Extract the [X, Y] coordinate from the center of the cell holding the provided text.  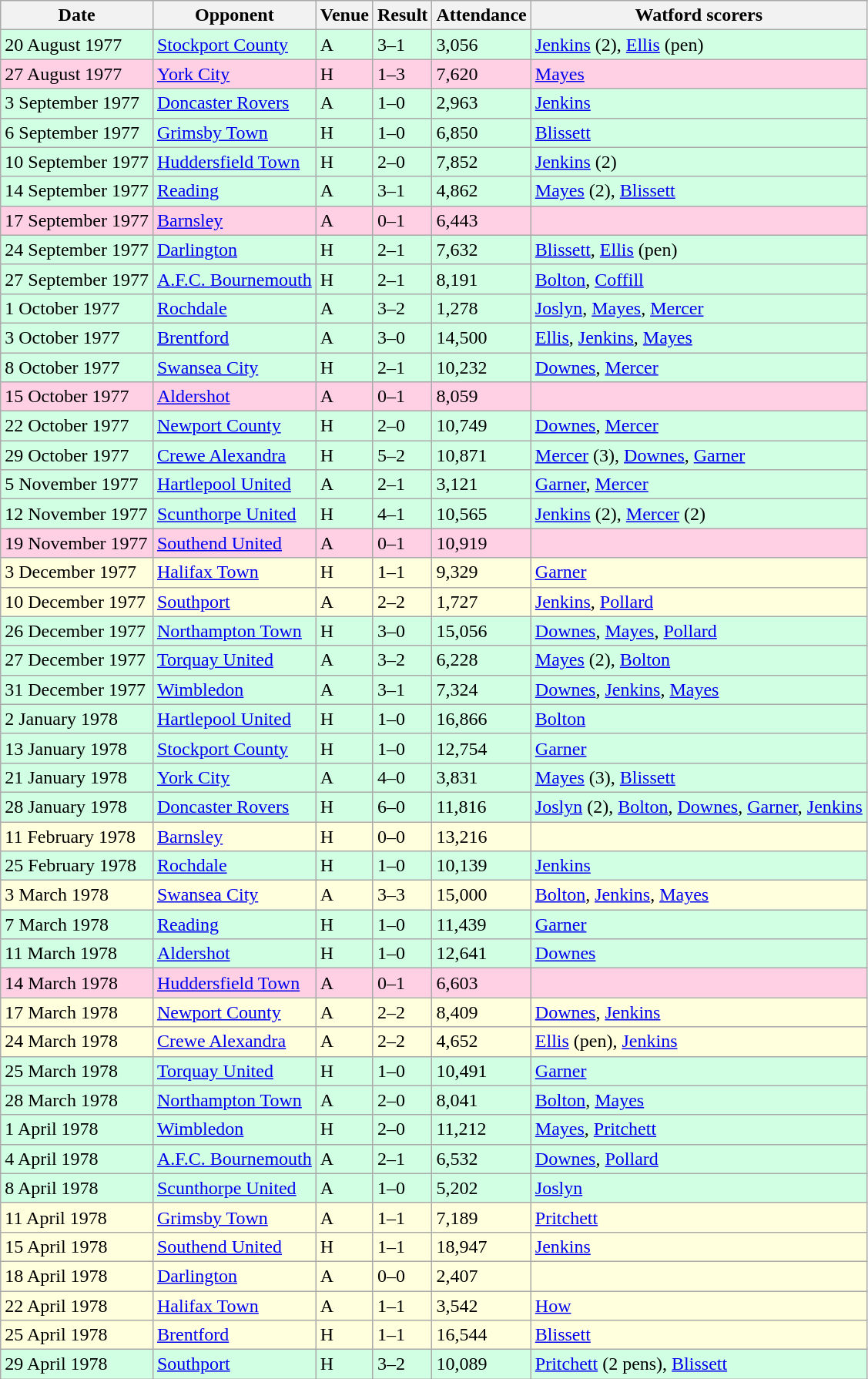
3 December 1977 [77, 572]
5 November 1977 [77, 485]
Downes, Jenkins [699, 1012]
1,278 [481, 308]
Mayes (2), Bolton [699, 660]
8,041 [481, 1100]
17 September 1977 [77, 220]
11,816 [481, 807]
Bolton, Coffill [699, 279]
Mayes, Pritchett [699, 1129]
9,329 [481, 572]
7,189 [481, 1217]
10 December 1977 [77, 602]
8,409 [481, 1012]
28 March 1978 [77, 1100]
Jenkins (2), Ellis (pen) [699, 45]
8,191 [481, 279]
7,852 [481, 162]
29 October 1977 [77, 455]
8 October 1977 [77, 367]
27 August 1977 [77, 74]
4–1 [402, 514]
Ellis (pen), Jenkins [699, 1042]
8 April 1978 [77, 1188]
11 February 1978 [77, 836]
Bolton [699, 719]
5–2 [402, 455]
14 September 1977 [77, 191]
How [699, 1306]
Pritchett (2 pens), Blissett [699, 1364]
13,216 [481, 836]
25 March 1978 [77, 1071]
6 September 1977 [77, 133]
Mayes (3), Blissett [699, 777]
3,831 [481, 777]
12 November 1977 [77, 514]
2,407 [481, 1276]
17 March 1978 [77, 1012]
Watford scorers [699, 15]
26 December 1977 [77, 631]
11,439 [481, 924]
10,749 [481, 426]
20 August 1977 [77, 45]
15 October 1977 [77, 397]
4,862 [481, 191]
6,850 [481, 133]
2 January 1978 [77, 719]
Downes [699, 954]
24 September 1977 [77, 250]
1 October 1977 [77, 308]
10 September 1977 [77, 162]
Downes, Pollard [699, 1159]
Result [402, 15]
3 March 1978 [77, 895]
11 April 1978 [77, 1217]
25 February 1978 [77, 866]
7,324 [481, 689]
Jenkins (2), Mercer (2) [699, 514]
Downes, Mayes, Pollard [699, 631]
22 April 1978 [77, 1306]
3–3 [402, 895]
3,121 [481, 485]
13 January 1978 [77, 748]
7,620 [481, 74]
Pritchett [699, 1217]
3,056 [481, 45]
5,202 [481, 1188]
Attendance [481, 15]
Jenkins (2) [699, 162]
27 December 1977 [77, 660]
Ellis, Jenkins, Mayes [699, 337]
16,866 [481, 719]
8,059 [481, 397]
10,871 [481, 455]
3 September 1977 [77, 103]
31 December 1977 [77, 689]
6,228 [481, 660]
25 April 1978 [77, 1335]
29 April 1978 [77, 1364]
6–0 [402, 807]
Mayes (2), Blissett [699, 191]
27 September 1977 [77, 279]
1 April 1978 [77, 1129]
Garner, Mercer [699, 485]
28 January 1978 [77, 807]
4 April 1978 [77, 1159]
10,491 [481, 1071]
Downes, Jenkins, Mayes [699, 689]
Date [77, 15]
2,963 [481, 103]
3 October 1977 [77, 337]
4–0 [402, 777]
10,565 [481, 514]
Bolton, Jenkins, Mayes [699, 895]
21 January 1978 [77, 777]
10,089 [481, 1364]
11,212 [481, 1129]
Bolton, Mayes [699, 1100]
12,641 [481, 954]
Jenkins, Pollard [699, 602]
10,232 [481, 367]
10,919 [481, 543]
Venue [344, 15]
18 April 1978 [77, 1276]
15 April 1978 [77, 1246]
14 March 1978 [77, 983]
6,532 [481, 1159]
10,139 [481, 866]
Joslyn [699, 1188]
19 November 1977 [77, 543]
16,544 [481, 1335]
4,652 [481, 1042]
6,443 [481, 220]
22 October 1977 [77, 426]
18,947 [481, 1246]
Joslyn, Mayes, Mercer [699, 308]
24 March 1978 [77, 1042]
1–3 [402, 74]
3,542 [481, 1306]
11 March 1978 [77, 954]
7,632 [481, 250]
Mercer (3), Downes, Garner [699, 455]
7 March 1978 [77, 924]
1,727 [481, 602]
15,000 [481, 895]
12,754 [481, 748]
15,056 [481, 631]
6,603 [481, 983]
Mayes [699, 74]
Opponent [234, 15]
Blissett, Ellis (pen) [699, 250]
Joslyn (2), Bolton, Downes, Garner, Jenkins [699, 807]
14,500 [481, 337]
